Scan for the cell matching the given text and deliver its (x, y) coordinate at center. 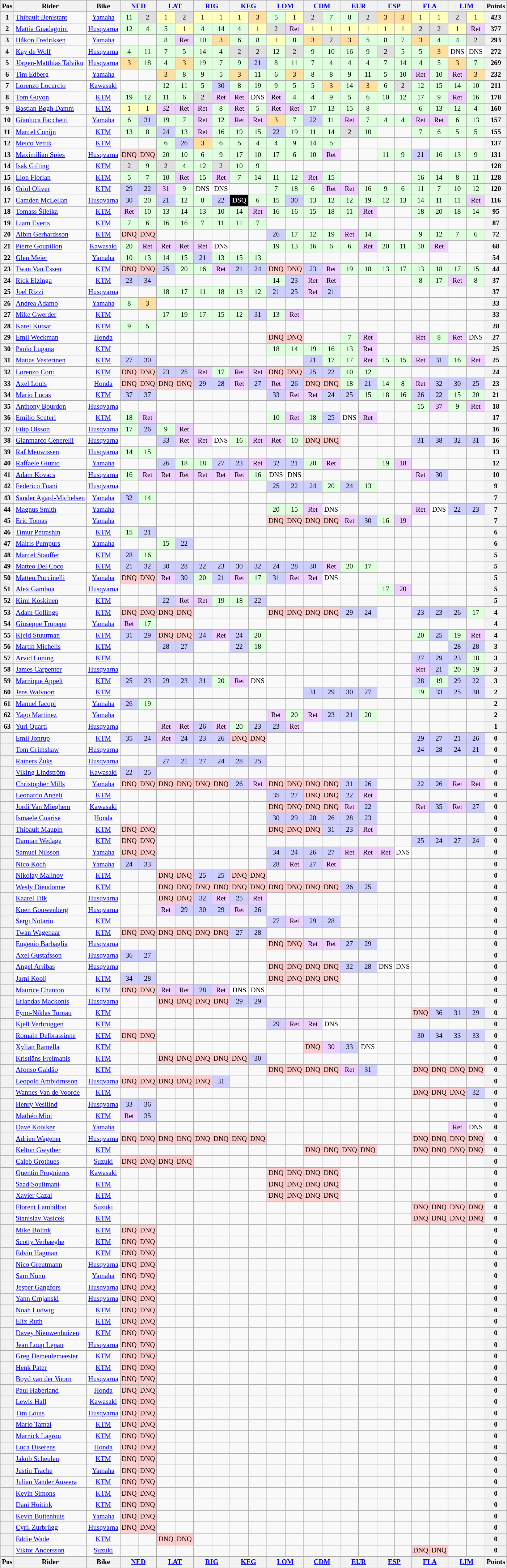
Romain Delbrassinne (51, 1036)
James Carpenter (51, 670)
60 (7, 693)
Matias Vesterinen (51, 361)
Leopold Ambjörnsson (51, 1082)
Wannes Van de Voorde (51, 1093)
Jörgen-Matthias Talviku (51, 63)
Alex Gamboa (51, 589)
Meico Vettik (51, 143)
272 (496, 52)
Eddie Wade (51, 1539)
Saad Soulimani (51, 1185)
Scotty Verhaeghe (51, 1242)
Maurice Chanton (51, 990)
Arvid Lüning (51, 658)
Axel Louis (51, 384)
52 (7, 601)
Jakob Scheulen (51, 1459)
Håkon Fredriksen (51, 40)
Camden McLellan (51, 200)
Yuri Quarti (51, 727)
61 (7, 704)
Thibault Maupin (51, 830)
Jean Loup Lepan (51, 1345)
58 (7, 670)
Kaarel Tilk (51, 899)
Tom Grimshaw (51, 750)
56 (7, 647)
Adam Kovacs (51, 475)
Marcel Conijn (51, 132)
Mike Gwerder (51, 315)
Oriol Oliver (51, 189)
160 (496, 109)
269 (496, 63)
Samuel Nilsson (51, 853)
55 (7, 635)
Matteo Del Coco (51, 567)
Raf Meuwissen (51, 452)
Glen Meier (51, 258)
Bastian Bøgh Damm (51, 109)
Kevin Buitenhuis (51, 1516)
Kristiāns Freimanis (51, 1058)
Mattia Guadagnini (51, 29)
120 (496, 189)
Erlandas Mackonis (51, 1001)
Nico Koch (51, 864)
Angel Arribas (51, 967)
51 (7, 589)
41 (7, 475)
45 (7, 521)
62 (7, 715)
Yann Crnjanski (51, 1299)
Pierre Goupillon (51, 246)
Filip Olsson (51, 429)
Ismaele Guarise (51, 818)
Kevin Simons (51, 1494)
Kay de Wolf (51, 52)
Marnick Lagrou (51, 1436)
Adam Collings (51, 613)
Sam Nunn (51, 1276)
Dani Hoitink (51, 1505)
423 (496, 17)
Stanislav Vasicek (51, 1219)
Quentin Prugnieres (51, 1173)
Magnus Smith (51, 510)
Tim Louis (51, 1413)
Kjell Verbruggen (51, 1024)
46 (7, 532)
Federico Tuani (51, 486)
377 (496, 29)
Viking Lindström (51, 772)
Jesper Gangfors (51, 1287)
Leonardo Angeli (51, 796)
Davey Nieuwenhuizen (51, 1333)
68 (496, 246)
Maximilian Spies (51, 155)
63 (7, 727)
Kimi Koskinen (51, 601)
Afonso Gaidão (51, 1070)
Kjeld Stuurman (51, 635)
131 (496, 155)
47 (7, 544)
Mairis Pumpurs (51, 544)
293 (496, 40)
87 (496, 223)
Jens Walvoort (51, 693)
95 (496, 212)
Greg Demeulemeester (51, 1356)
Xylian Ramella (51, 1047)
Gianmarco Cenerelli (51, 441)
Wesly Dieudonne (51, 887)
211 (496, 86)
Eric Tomas (51, 521)
Henry Vesilind (51, 1104)
Joel Rizzi (51, 292)
Axel Gustafsson (51, 956)
Lorenzo Locurcio (51, 86)
Julian Vander Auwera (51, 1482)
Rainers Žuks (51, 761)
49 (7, 567)
Karel Kutsar (51, 326)
72 (496, 235)
Caleb Grothues (51, 1162)
59 (7, 681)
Boyd van der Voorn (51, 1379)
232 (496, 74)
116 (496, 200)
Nico Greutmann (51, 1265)
Timur Petrashin (51, 532)
Emilio Scuteri (51, 418)
Jarni Kooij (51, 979)
48 (7, 555)
40 (7, 464)
42 (7, 486)
Sergi Notario (51, 921)
Liam Everts (51, 223)
Adrien Wagener (51, 1139)
43 (7, 498)
157 (496, 120)
Mario Tamai (51, 1425)
Viktor Andersson (51, 1551)
Paul Haberland (51, 1390)
Emil Weckman (51, 338)
Mathéo Miot (51, 1116)
Noah Ludwig (51, 1311)
DSQ (240, 200)
Marcel Stauffer (51, 555)
Matteo Puccinelli (51, 578)
Isak Gifting (51, 166)
Emil Jonrup (51, 738)
Paolo Lugana (51, 349)
Twan Wagenaar (51, 933)
Justin Trache (51, 1471)
155 (496, 132)
Fynn-Niklas Tornau (51, 1013)
137 (496, 143)
Tomass Šileika (51, 212)
39 (7, 452)
Sander Agard-Michelsen (51, 498)
Christopher Mills (51, 784)
Jordi Van Mieghem (51, 807)
Cyril Zurbrügg (51, 1528)
Albin Gerhardsson (51, 235)
Kelton Gwyther (51, 1150)
Damian Wedage (51, 841)
Lion Florian (51, 178)
Lorenzo Corti (51, 372)
Gianluca Facchetti (51, 120)
57 (7, 658)
Henk Pater (51, 1368)
Luca Diserens (51, 1448)
Rick Elzinga (51, 281)
Eugenio Barbaglia (51, 944)
Nikolay Malinov (51, 875)
Anthony Bourdon (51, 406)
Thibault Benistant (51, 17)
Manuel Iacopi (51, 704)
50 (7, 578)
Xavier Cazal (51, 1196)
Andrea Adamo (51, 303)
Florent Lambillon (51, 1207)
Mike Bolink (51, 1230)
Raffaele Giuzio (51, 464)
Tim Edberg (51, 74)
178 (496, 98)
Marnique Appelt (51, 681)
53 (7, 613)
Tom Guyon (51, 98)
Edvin Hagman (51, 1253)
Koen Gouwenberg (51, 910)
Dave Kooiker (51, 1127)
Yago Martinez (51, 715)
Lewis Hall (51, 1402)
Twan Van Essen (51, 269)
Martin Michelis (51, 647)
Mario Lucas (51, 395)
Giuseppe Tropepe (51, 624)
Elix Ruth (51, 1322)
